Identify which cell holds the provided text, then report its [x, y] central coordinate. 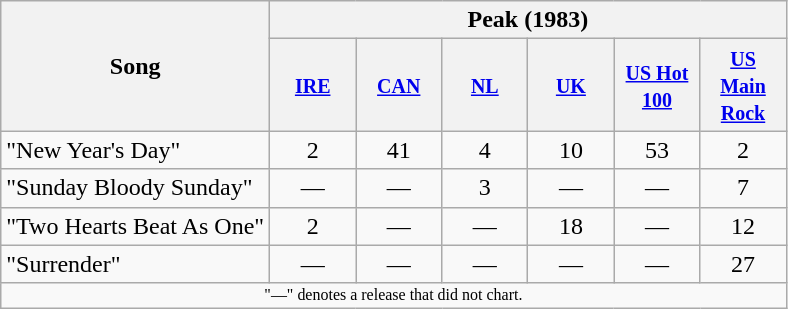
"Two Hearts Beat As One" [136, 226]
12 [743, 226]
US Hot 100 [657, 85]
NL [485, 85]
CAN [399, 85]
7 [743, 188]
4 [485, 150]
IRE [313, 85]
"—" denotes a release that did not chart. [394, 295]
27 [743, 264]
53 [657, 150]
Peak (1983) [528, 20]
US Main Rock [743, 85]
"New Year's Day" [136, 150]
"Surrender" [136, 264]
Song [136, 66]
"Sunday Bloody Sunday" [136, 188]
10 [571, 150]
3 [485, 188]
41 [399, 150]
UK [571, 85]
18 [571, 226]
